Output the [x, y] coordinate of the center of the cell containing the given text.  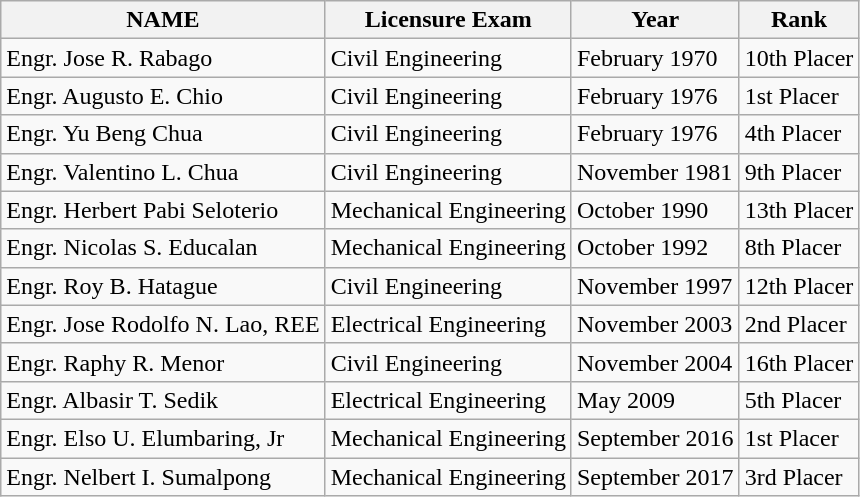
Engr. Roy B. Hatague [163, 286]
October 1990 [655, 210]
Engr. Jose Rodolfo N. Lao, REE [163, 324]
9th Placer [799, 172]
September 2016 [655, 438]
2nd Placer [799, 324]
Engr. Nelbert I. Sumalpong [163, 477]
Year [655, 20]
Engr. Herbert Pabi Seloterio [163, 210]
Engr. Valentino L. Chua [163, 172]
Licensure Exam [448, 20]
November 1997 [655, 286]
October 1992 [655, 248]
September 2017 [655, 477]
16th Placer [799, 362]
Engr. Nicolas S. Educalan [163, 248]
Engr. Jose R. Rabago [163, 58]
12th Placer [799, 286]
May 2009 [655, 400]
3rd Placer [799, 477]
13th Placer [799, 210]
Engr. Raphy R. Menor [163, 362]
Engr. Elso U. Elumbaring, Jr [163, 438]
10th Placer [799, 58]
February 1970 [655, 58]
NAME [163, 20]
Rank [799, 20]
8th Placer [799, 248]
Engr. Albasir T. Sedik [163, 400]
Engr. Augusto E. Chio [163, 96]
Engr. Yu Beng Chua [163, 134]
5th Placer [799, 400]
November 1981 [655, 172]
November 2004 [655, 362]
4th Placer [799, 134]
November 2003 [655, 324]
